Extract the (X, Y) coordinate from the center of the cell holding the provided text.  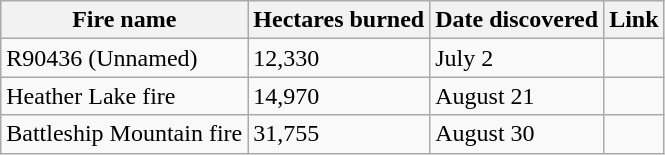
August 30 (517, 134)
14,970 (339, 96)
Hectares burned (339, 20)
August 21 (517, 96)
R90436 (Unnamed) (124, 58)
Battleship Mountain fire (124, 134)
Date discovered (517, 20)
Fire name (124, 20)
31,755 (339, 134)
Heather Lake fire (124, 96)
12,330 (339, 58)
July 2 (517, 58)
Link (634, 20)
